Detect which cell encompasses the target text, then output its [X, Y] center coordinate. 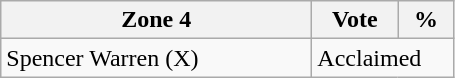
Acclaimed [383, 58]
Spencer Warren (X) [156, 58]
Zone 4 [156, 20]
Vote [355, 20]
% [426, 20]
